Determine the (X, Y) coordinate at the center of the cell enclosing the given text.  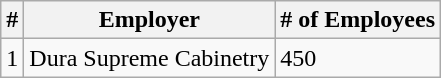
Dura Supreme Cabinetry (150, 58)
# of Employees (358, 20)
1 (12, 58)
450 (358, 58)
# (12, 20)
Employer (150, 20)
